Scan for the cell matching the given text and deliver its [X, Y] coordinate at center. 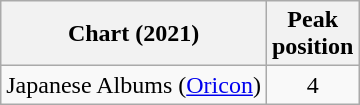
Peakposition [312, 34]
Chart (2021) [134, 34]
Japanese Albums (Oricon) [134, 85]
4 [312, 85]
